Find where the given text appears and provide that cell's center as (x, y) coordinate. 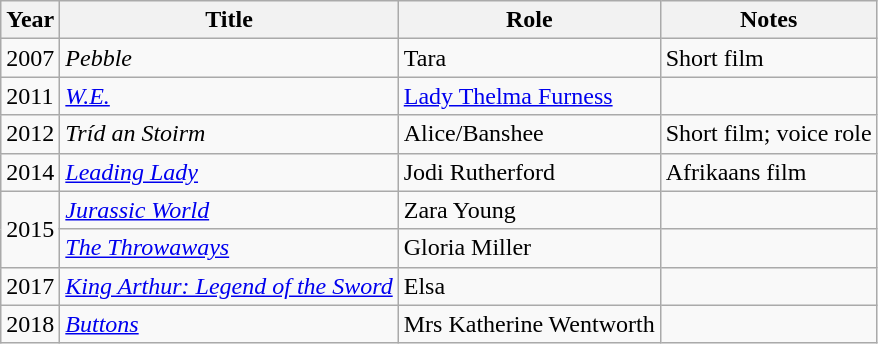
Tríd an Stoirm (229, 134)
Alice/Banshee (529, 134)
Leading Lady (229, 172)
Lady Thelma Furness (529, 96)
2015 (30, 229)
2018 (30, 324)
2012 (30, 134)
Gloria Miller (529, 248)
2007 (30, 58)
Jurassic World (229, 210)
2014 (30, 172)
Tara (529, 58)
Mrs Katherine Wentworth (529, 324)
King Arthur: Legend of the Sword (229, 286)
2017 (30, 286)
Short film (768, 58)
Title (229, 20)
The Throwaways (229, 248)
Role (529, 20)
Short film; voice role (768, 134)
Elsa (529, 286)
Zara Young (529, 210)
Jodi Rutherford (529, 172)
Pebble (229, 58)
Afrikaans film (768, 172)
Year (30, 20)
Notes (768, 20)
Buttons (229, 324)
W.E. (229, 96)
2011 (30, 96)
